Locate the cell with the specified text and output its (x, y) center coordinate. 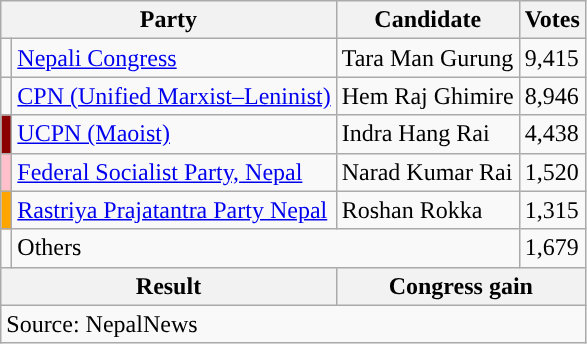
Candidate (428, 20)
Rastriya Prajatantra Party Nepal (174, 210)
Tara Man Gurung (428, 58)
Others (266, 248)
1,679 (552, 248)
Hem Raj Ghimire (428, 96)
Narad Kumar Rai (428, 172)
Indra Hang Rai (428, 134)
CPN (Unified Marxist–Leninist) (174, 96)
Party (168, 20)
4,438 (552, 134)
UCPN (Maoist) (174, 134)
Congress gain (460, 286)
Roshan Rokka (428, 210)
Nepali Congress (174, 58)
8,946 (552, 96)
9,415 (552, 58)
Source: NepalNews (294, 324)
Federal Socialist Party, Nepal (174, 172)
Votes (552, 20)
1,315 (552, 210)
Result (168, 286)
1,520 (552, 172)
